Capture the cell that displays the provided text and extract its [X, Y] central coordinate. 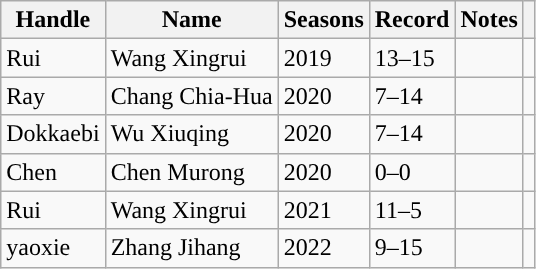
Wu Xiuqing [192, 134]
2021 [324, 210]
Name [192, 20]
2022 [324, 248]
Dokkaebi [53, 134]
9–15 [412, 248]
Notes [489, 20]
2019 [324, 58]
Ray [53, 96]
Chang Chia-Hua [192, 96]
Record [412, 20]
Handle [53, 20]
Zhang Jihang [192, 248]
11–5 [412, 210]
13–15 [412, 58]
Seasons [324, 20]
yaoxie [53, 248]
Chen [53, 172]
Chen Murong [192, 172]
0–0 [412, 172]
